Scan for the cell matching the given text and deliver its (X, Y) coordinate at center. 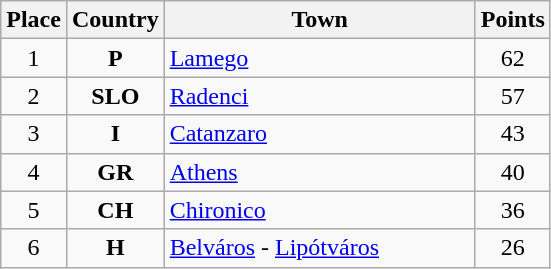
6 (34, 248)
40 (512, 172)
SLO (115, 96)
62 (512, 58)
1 (34, 58)
GR (115, 172)
5 (34, 210)
Athens (320, 172)
26 (512, 248)
4 (34, 172)
36 (512, 210)
43 (512, 134)
Catanzaro (320, 134)
H (115, 248)
Belváros - Lipótváros (320, 248)
Chironico (320, 210)
Place (34, 20)
2 (34, 96)
Radenci (320, 96)
3 (34, 134)
I (115, 134)
57 (512, 96)
Country (115, 20)
P (115, 58)
Lamego (320, 58)
Town (320, 20)
Points (512, 20)
CH (115, 210)
